Return [X, Y] of the center of cell containing provided text 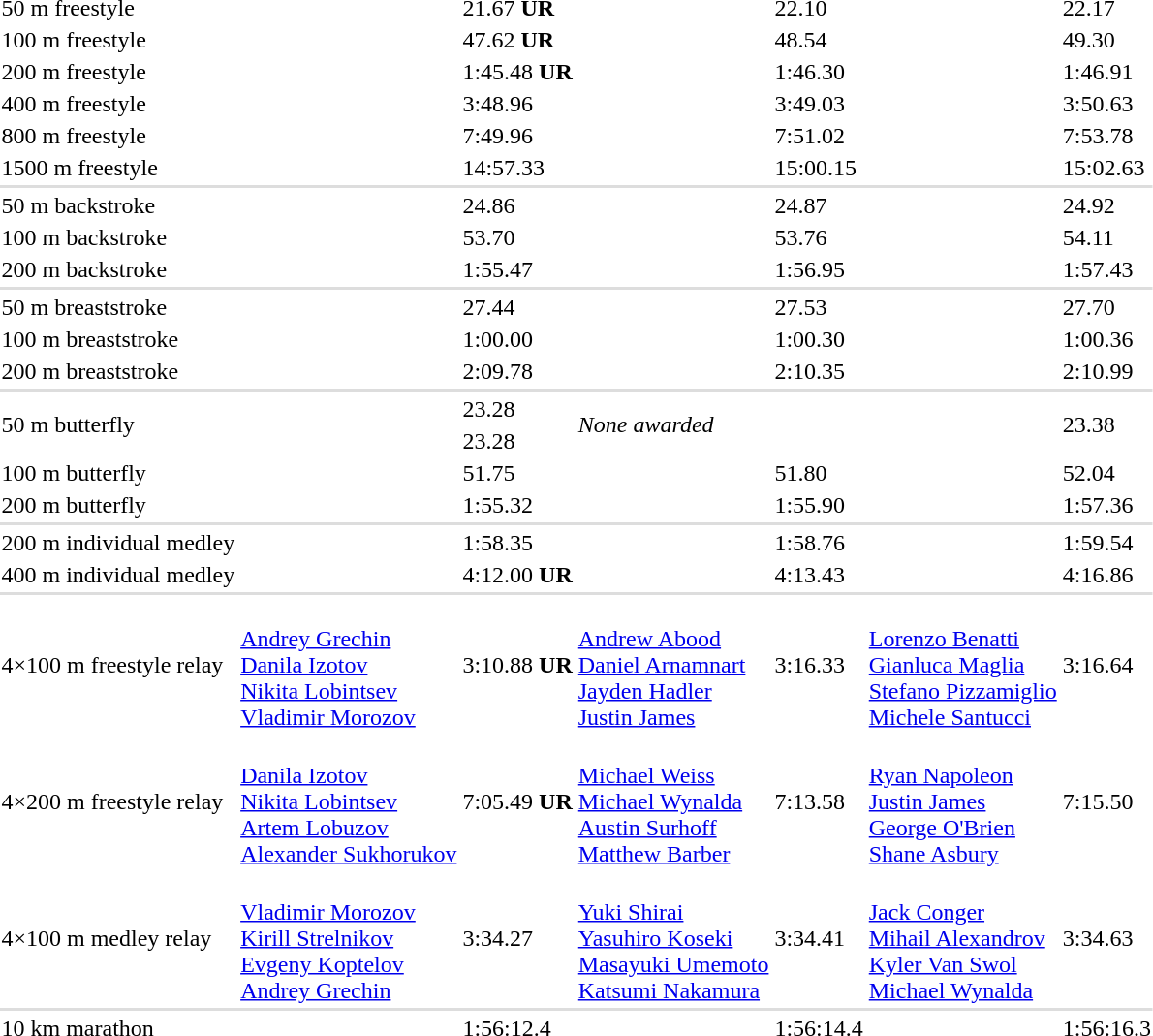
54.11 [1106, 237]
51.75 [517, 473]
Vladimir MorozovKirill StrelnikovEvgeny KoptelovAndrey Grechin [349, 938]
Jack CongerMihail AlexandrovKyler Van SwolMichael Wynalda [963, 938]
1:46.91 [1106, 72]
200 m backstroke [118, 269]
2:09.78 [517, 371]
24.92 [1106, 205]
15:00.15 [819, 168]
3:50.63 [1106, 104]
200 m freestyle [118, 72]
1:00.00 [517, 339]
1:56.95 [819, 269]
400 m freestyle [118, 104]
2:10.99 [1106, 371]
800 m freestyle [118, 136]
53.70 [517, 237]
53.76 [819, 237]
200 m individual medley [118, 543]
2:10.35 [819, 371]
7:15.50 [1106, 801]
23.38 [1106, 424]
Lorenzo BenattiGianluca MagliaStefano PizzamiglioMichele Santucci [963, 665]
1:55.90 [819, 505]
1:55.32 [517, 505]
52.04 [1106, 473]
1:58.35 [517, 543]
48.54 [819, 40]
3:16.33 [819, 665]
15:02.63 [1106, 168]
Andrey GrechinDanila IzotovNikita LobintsevVladimir Morozov [349, 665]
3:34.27 [517, 938]
7:51.02 [819, 136]
3:34.63 [1106, 938]
4×200 m freestyle relay [118, 801]
4:16.86 [1106, 575]
3:34.41 [819, 938]
400 m individual medley [118, 575]
1:59.54 [1106, 543]
None awarded [673, 424]
3:10.88 UR [517, 665]
Ryan NapoleonJustin JamesGeorge O'BrienShane Asbury [963, 801]
Michael WeissMichael WynaldaAustin SurhoffMatthew Barber [673, 801]
27.70 [1106, 307]
47.62 UR [517, 40]
1:55.47 [517, 269]
4×100 m freestyle relay [118, 665]
1:45.48 UR [517, 72]
24.87 [819, 205]
1:57.43 [1106, 269]
27.44 [517, 307]
7:49.96 [517, 136]
Danila IzotovNikita LobintsevArtem LobuzovAlexander Sukhorukov [349, 801]
3:49.03 [819, 104]
7:53.78 [1106, 136]
Yuki ShiraiYasuhiro KosekiMasayuki UmemotoKatsumi Nakamura [673, 938]
4×100 m medley relay [118, 938]
100 m backstroke [118, 237]
14:57.33 [517, 168]
49.30 [1106, 40]
1:57.36 [1106, 505]
50 m backstroke [118, 205]
4:12.00 UR [517, 575]
100 m butterfly [118, 473]
1:46.30 [819, 72]
1:58.76 [819, 543]
4:13.43 [819, 575]
3:48.96 [517, 104]
24.86 [517, 205]
7:13.58 [819, 801]
27.53 [819, 307]
1500 m freestyle [118, 168]
50 m butterfly [118, 424]
100 m freestyle [118, 40]
Andrew AboodDaniel ArnamnartJayden HadlerJustin James [673, 665]
200 m breaststroke [118, 371]
1:00.36 [1106, 339]
51.80 [819, 473]
1:00.30 [819, 339]
100 m breaststroke [118, 339]
50 m breaststroke [118, 307]
3:16.64 [1106, 665]
7:05.49 UR [517, 801]
200 m butterfly [118, 505]
